Search for the cell housing the specified text and yield its (x, y) center coordinate. 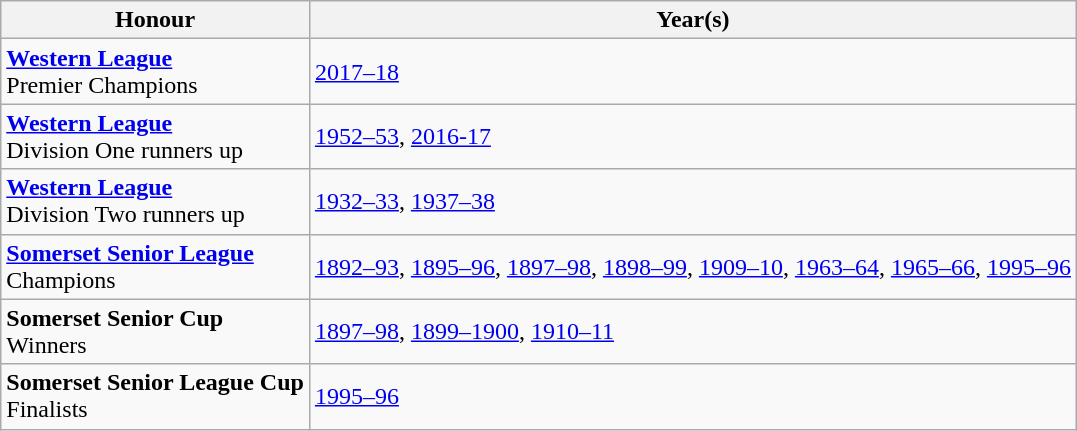
Western LeaguePremier Champions (156, 72)
1892–93, 1895–96, 1897–98, 1898–99, 1909–10, 1963–64, 1965–66, 1995–96 (692, 266)
Western LeagueDivision One runners up (156, 136)
1995–96 (692, 396)
Year(s) (692, 20)
Honour (156, 20)
1952–53, 2016-17 (692, 136)
2017–18 (692, 72)
Western LeagueDivision Two runners up (156, 202)
Somerset Senior League CupFinalists (156, 396)
Somerset Senior LeagueChampions (156, 266)
Somerset Senior CupWinners (156, 332)
1932–33, 1937–38 (692, 202)
1897–98, 1899–1900, 1910–11 (692, 332)
